Scan for the cell matching the given text and deliver its [x, y] coordinate at center. 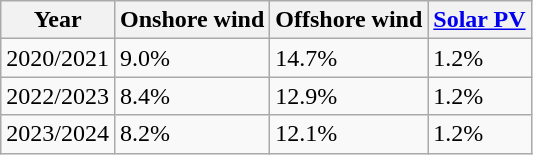
Solar PV [480, 20]
2022/2023 [58, 96]
8.4% [192, 96]
Offshore wind [349, 20]
2023/2024 [58, 134]
9.0% [192, 58]
8.2% [192, 134]
12.9% [349, 96]
2020/2021 [58, 58]
12.1% [349, 134]
Year [58, 20]
Onshore wind [192, 20]
14.7% [349, 58]
